Identify which cell holds the provided text, then report its [X, Y] central coordinate. 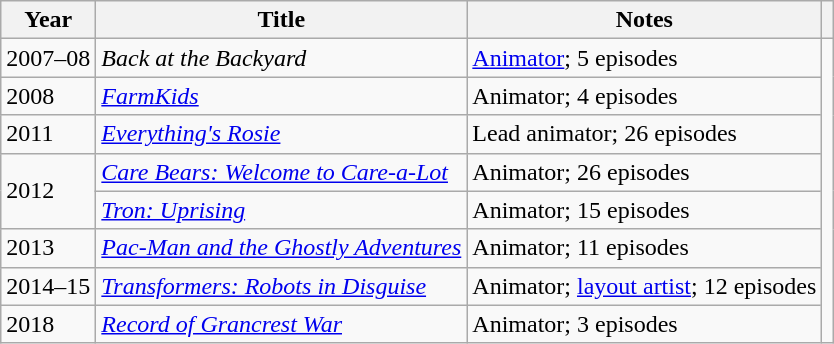
Transformers: Robots in Disguise [282, 286]
Year [48, 20]
Pac-Man and the Ghostly Adventures [282, 248]
2013 [48, 248]
2008 [48, 96]
Animator; 3 episodes [644, 324]
FarmKids [282, 96]
Everything's Rosie [282, 134]
Notes [644, 20]
2018 [48, 324]
2011 [48, 134]
Animator; 26 episodes [644, 172]
Record of Grancrest War [282, 324]
Tron: Uprising [282, 210]
2007–08 [48, 58]
Lead animator; 26 episodes [644, 134]
Title [282, 20]
Back at the Backyard [282, 58]
Animator; 4 episodes [644, 96]
Animator; 11 episodes [644, 248]
2014–15 [48, 286]
Animator; 5 episodes [644, 58]
Animator; 15 episodes [644, 210]
Animator; layout artist; 12 episodes [644, 286]
2012 [48, 191]
Care Bears: Welcome to Care-a-Lot [282, 172]
